Detect which cell encompasses the target text, then output its (x, y) center coordinate. 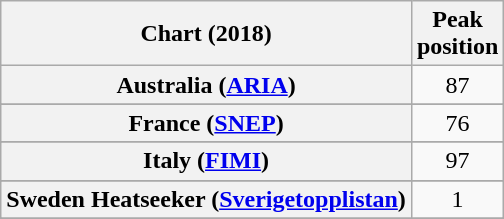
87 (457, 85)
France (SNEP) (206, 123)
Chart (2018) (206, 34)
1 (457, 199)
97 (457, 161)
76 (457, 123)
Italy (FIMI) (206, 161)
Australia (ARIA) (206, 85)
Peakposition (457, 34)
Sweden Heatseeker (Sverigetopplistan) (206, 199)
